Scan for the cell matching the given text and deliver its (x, y) coordinate at center. 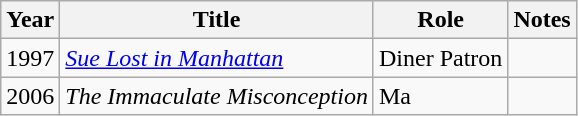
Ma (440, 96)
2006 (30, 96)
Year (30, 20)
Title (217, 20)
Diner Patron (440, 58)
Role (440, 20)
Sue Lost in Manhattan (217, 58)
Notes (542, 20)
1997 (30, 58)
The Immaculate Misconception (217, 96)
